Detect which cell encompasses the target text, then output its (x, y) center coordinate. 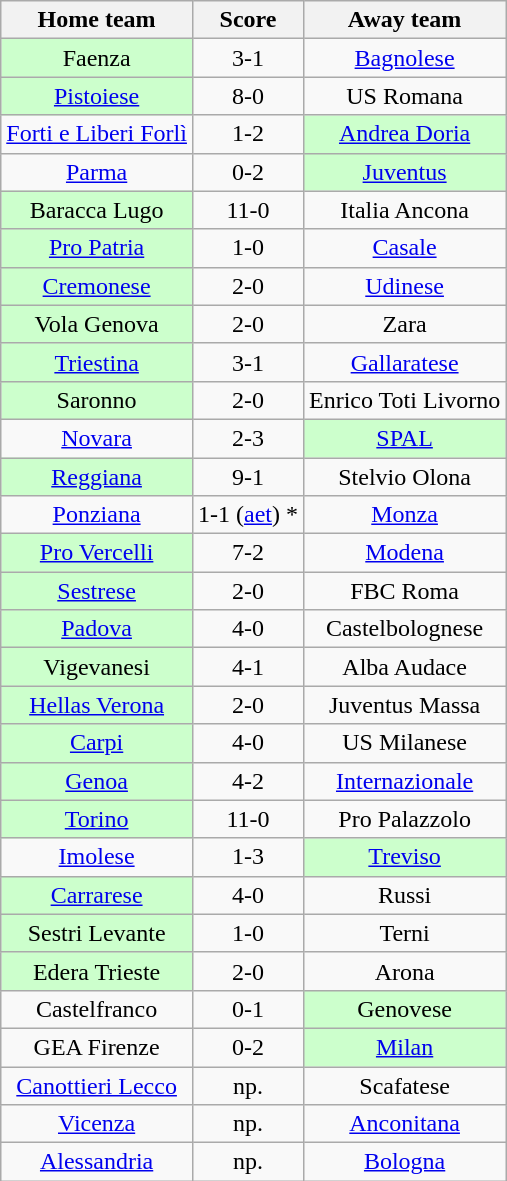
Novara (97, 438)
Scafatese (404, 1085)
Gallaratese (404, 362)
4-2 (248, 781)
Bologna (404, 1162)
9-1 (248, 477)
Bagnolese (404, 58)
Genovese (404, 1009)
Hellas Verona (97, 705)
Triestina (97, 362)
Russi (404, 895)
Reggiana (97, 477)
US Milanese (404, 743)
Castelbolognese (404, 629)
Parma (97, 172)
Carrarese (97, 895)
Sestrese (97, 591)
Sestri Levante (97, 933)
Anconitana (404, 1124)
Andrea Doria (404, 134)
Udinese (404, 286)
Ponziana (97, 515)
Home team (97, 20)
1-3 (248, 857)
Juventus Massa (404, 705)
Castelfranco (97, 1009)
8-0 (248, 96)
Enrico Toti Livorno (404, 400)
Padova (97, 629)
Internazionale (404, 781)
Stelvio Olona (404, 477)
Alba Audace (404, 667)
7-2 (248, 553)
Cremonese (97, 286)
Genoa (97, 781)
Away team (404, 20)
FBC Roma (404, 591)
Pistoiese (97, 96)
GEA Firenze (97, 1047)
SPAL (404, 438)
Treviso (404, 857)
Torino (97, 819)
Faenza (97, 58)
Vicenza (97, 1124)
Edera Trieste (97, 971)
Pro Vercelli (97, 553)
Pro Patria (97, 248)
Imolese (97, 857)
Carpi (97, 743)
Monza (404, 515)
Pro Palazzolo (404, 819)
1-1 (aet) * (248, 515)
Forti e Liberi Forlì (97, 134)
Baracca Lugo (97, 210)
Casale (404, 248)
Canottieri Lecco (97, 1085)
Arona (404, 971)
4-1 (248, 667)
Milan (404, 1047)
Italia Ancona (404, 210)
Alessandria (97, 1162)
Modena (404, 553)
0-1 (248, 1009)
Zara (404, 324)
Score (248, 20)
Vola Genova (97, 324)
Saronno (97, 400)
Vigevanesi (97, 667)
2-3 (248, 438)
US Romana (404, 96)
Terni (404, 933)
Juventus (404, 172)
1-2 (248, 134)
